Identify which cell holds the provided text, then report its [x, y] central coordinate. 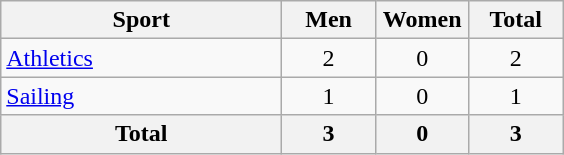
Men [329, 20]
Sport [142, 20]
Women [422, 20]
Athletics [142, 58]
Sailing [142, 96]
